Identify which cell holds the provided text, then report its (X, Y) central coordinate. 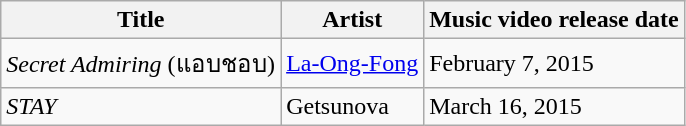
Music video release date (554, 20)
STAY (141, 106)
Title (141, 20)
Artist (352, 20)
February 7, 2015 (554, 64)
La-Ong-Fong (352, 64)
March 16, 2015 (554, 106)
Getsunova (352, 106)
Secret Admiring (แอบชอบ) (141, 64)
